Locate the cell with the specified text and output its [X, Y] center coordinate. 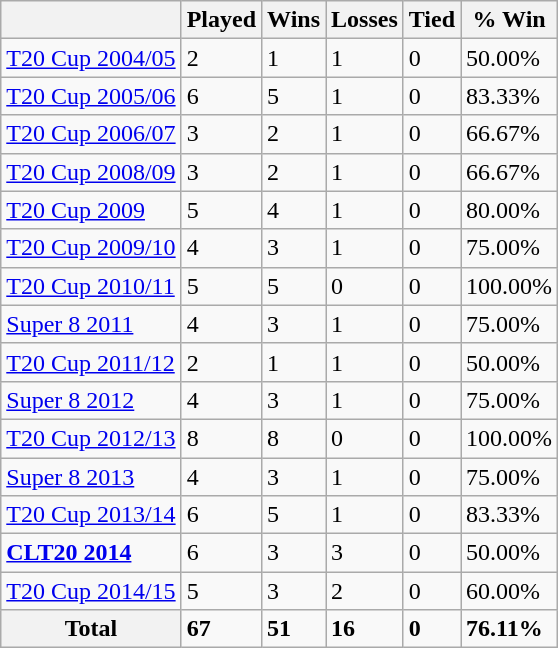
67 [221, 629]
T20 Cup 2008/09 [91, 172]
Losses [365, 20]
T20 Cup 2013/14 [91, 515]
T20 Cup 2005/06 [91, 96]
T20 Cup 2004/05 [91, 58]
Tied [432, 20]
T20 Cup 2014/15 [91, 591]
76.11% [510, 629]
T20 Cup 2010/11 [91, 286]
T20 Cup 2009/10 [91, 248]
16 [365, 629]
Total [91, 629]
80.00% [510, 210]
T20 Cup 2011/12 [91, 362]
T20 Cup 2006/07 [91, 134]
Super 8 2012 [91, 400]
T20 Cup 2009 [91, 210]
T20 Cup 2012/13 [91, 438]
CLT20 2014 [91, 553]
60.00% [510, 591]
% Win [510, 20]
Played [221, 20]
Super 8 2013 [91, 477]
Super 8 2011 [91, 324]
51 [294, 629]
Wins [294, 20]
